Find where the given text appears and provide that cell's center as [x, y] coordinate. 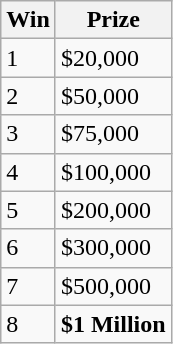
1 [28, 58]
7 [28, 286]
3 [28, 134]
4 [28, 172]
6 [28, 248]
$300,000 [113, 248]
$50,000 [113, 96]
8 [28, 324]
$500,000 [113, 286]
$200,000 [113, 210]
$75,000 [113, 134]
5 [28, 210]
Prize [113, 20]
Win [28, 20]
2 [28, 96]
$100,000 [113, 172]
$1 Million [113, 324]
$20,000 [113, 58]
